Capture the cell that displays the provided text and extract its (X, Y) central coordinate. 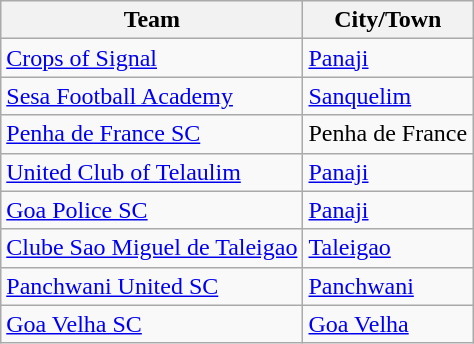
Panchwani (388, 286)
Team (152, 20)
Sesa Football Academy (152, 96)
Panchwani United SC (152, 286)
Taleigao (388, 248)
Clube Sao Miguel de Taleigao (152, 248)
Penha de France SC (152, 134)
Penha de France (388, 134)
United Club of Telaulim (152, 172)
Goa Velha SC (152, 324)
Goa Police SC (152, 210)
Goa Velha (388, 324)
Sanquelim (388, 96)
City/Town (388, 20)
Crops of Signal (152, 58)
